For the text-containing cell, return its midpoint in (X, Y) coordinate format. 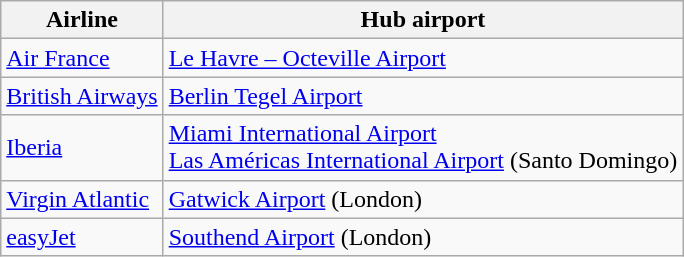
Airline (82, 20)
Iberia (82, 148)
Miami International Airport Las Américas International Airport (Santo Domingo) (423, 148)
Virgin Atlantic (82, 199)
Hub airport (423, 20)
Gatwick Airport (London) (423, 199)
easyJet (82, 237)
Berlin Tegel Airport (423, 96)
Air France (82, 58)
Le Havre – Octeville Airport (423, 58)
Southend Airport (London) (423, 237)
British Airways (82, 96)
